Search for the cell housing the specified text and yield its (X, Y) center coordinate. 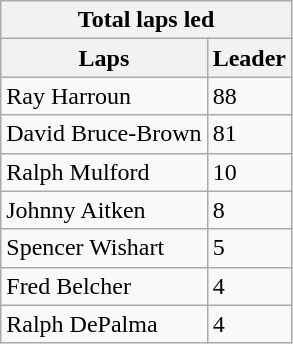
8 (249, 210)
Leader (249, 58)
Ray Harroun (104, 96)
88 (249, 96)
10 (249, 172)
David Bruce-Brown (104, 134)
81 (249, 134)
Fred Belcher (104, 286)
Spencer Wishart (104, 248)
Laps (104, 58)
Ralph DePalma (104, 324)
5 (249, 248)
Ralph Mulford (104, 172)
Total laps led (146, 20)
Johnny Aitken (104, 210)
